Locate the cell with the specified text and output its [x, y] center coordinate. 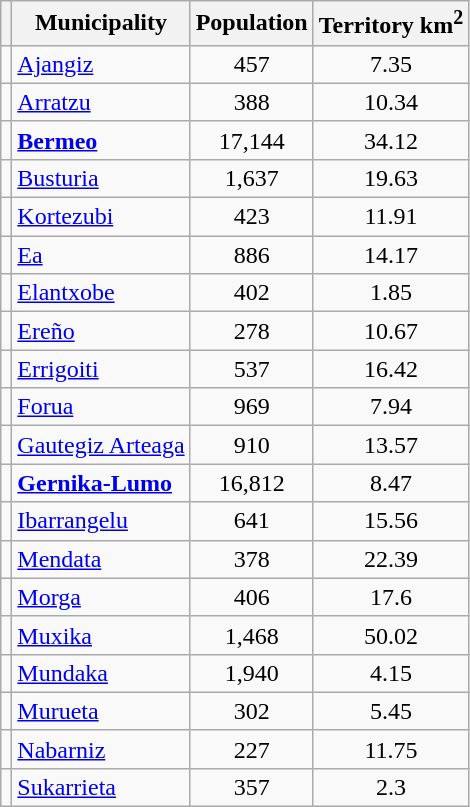
13.57 [390, 445]
423 [252, 217]
11.75 [390, 749]
17.6 [390, 597]
886 [252, 255]
Sukarrieta [101, 787]
969 [252, 407]
Ea [101, 255]
15.56 [390, 521]
1,468 [252, 635]
537 [252, 369]
Kortezubi [101, 217]
227 [252, 749]
406 [252, 597]
357 [252, 787]
Gautegiz Arteaga [101, 445]
Ibarrangelu [101, 521]
10.67 [390, 331]
Muxika [101, 635]
14.17 [390, 255]
7.94 [390, 407]
Ereño [101, 331]
Mendata [101, 559]
1,637 [252, 178]
Forua [101, 407]
16.42 [390, 369]
8.47 [390, 483]
Nabarniz [101, 749]
Ajangiz [101, 64]
4.15 [390, 673]
16,812 [252, 483]
Murueta [101, 711]
22.39 [390, 559]
5.45 [390, 711]
1,940 [252, 673]
7.35 [390, 64]
641 [252, 521]
Population [252, 24]
388 [252, 102]
Mundaka [101, 673]
17,144 [252, 140]
Territory km2 [390, 24]
Bermeo [101, 140]
Errigoiti [101, 369]
402 [252, 293]
Municipality [101, 24]
302 [252, 711]
457 [252, 64]
Arratzu [101, 102]
11.91 [390, 217]
34.12 [390, 140]
Busturia [101, 178]
910 [252, 445]
2.3 [390, 787]
378 [252, 559]
19.63 [390, 178]
Morga [101, 597]
Gernika-Lumo [101, 483]
Elantxobe [101, 293]
10.34 [390, 102]
1.85 [390, 293]
50.02 [390, 635]
278 [252, 331]
